Determine the [x, y] coordinate at the center of the cell enclosing the given text.  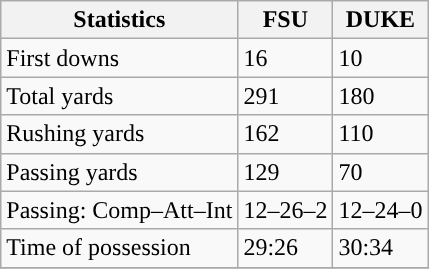
291 [286, 96]
30:34 [380, 248]
Time of possession [120, 248]
70 [380, 172]
Passing yards [120, 172]
12–24–0 [380, 210]
DUKE [380, 20]
129 [286, 172]
162 [286, 134]
29:26 [286, 248]
10 [380, 58]
FSU [286, 20]
First downs [120, 58]
110 [380, 134]
180 [380, 96]
12–26–2 [286, 210]
Statistics [120, 20]
Passing: Comp–Att–Int [120, 210]
Total yards [120, 96]
16 [286, 58]
Rushing yards [120, 134]
